Scan for the cell matching the given text and deliver its [x, y] coordinate at center. 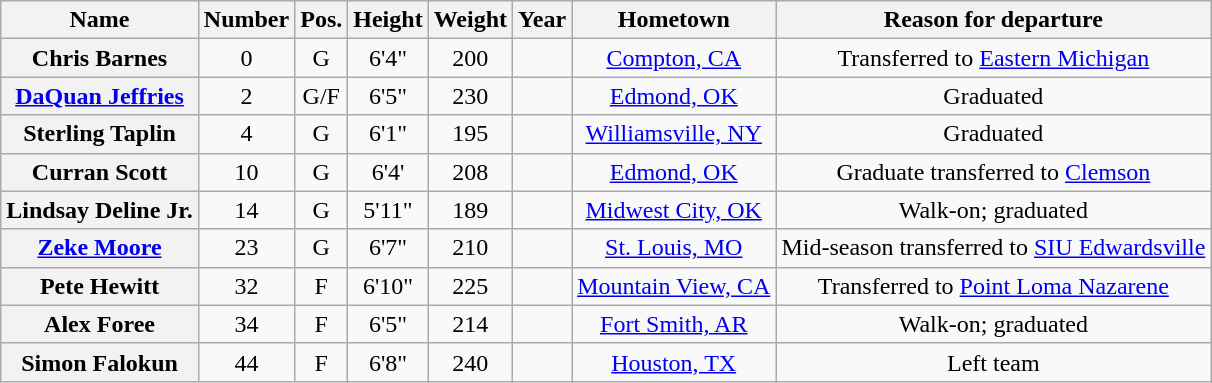
Curran Scott [100, 172]
240 [470, 362]
Pete Hewitt [100, 286]
Hometown [674, 20]
0 [246, 58]
Name [100, 20]
Left team [994, 362]
210 [470, 248]
208 [470, 172]
6'7" [388, 248]
32 [246, 286]
Graduate transferred to Clemson [994, 172]
2 [246, 96]
5'11" [388, 210]
Zeke Moore [100, 248]
Year [542, 20]
Reason for departure [994, 20]
Sterling Taplin [100, 134]
Williamsville, NY [674, 134]
44 [246, 362]
214 [470, 324]
Weight [470, 20]
Fort Smith, AR [674, 324]
Compton, CA [674, 58]
230 [470, 96]
14 [246, 210]
6'4' [388, 172]
Mountain View, CA [674, 286]
6'10" [388, 286]
Midwest City, OK [674, 210]
23 [246, 248]
Height [388, 20]
Alex Foree [100, 324]
St. Louis, MO [674, 248]
DaQuan Jeffries [100, 96]
200 [470, 58]
4 [246, 134]
Lindsay Deline Jr. [100, 210]
Transferred to Point Loma Nazarene [994, 286]
189 [470, 210]
Chris Barnes [100, 58]
10 [246, 172]
Mid-season transferred to SIU Edwardsville [994, 248]
6'8" [388, 362]
Number [246, 20]
6'4" [388, 58]
6'1" [388, 134]
225 [470, 286]
Transferred to Eastern Michigan [994, 58]
G/F [322, 96]
Pos. [322, 20]
Simon Falokun [100, 362]
195 [470, 134]
34 [246, 324]
Houston, TX [674, 362]
